Return the (x, y) coordinate for the center point of the cell that contains the specified text.  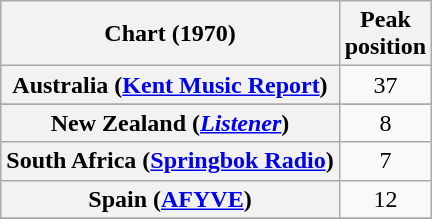
12 (385, 199)
8 (385, 123)
South Africa (Springbok Radio) (170, 161)
Peakposition (385, 34)
Spain (AFYVE) (170, 199)
37 (385, 85)
7 (385, 161)
Chart (1970) (170, 34)
New Zealand (Listener) (170, 123)
Australia (Kent Music Report) (170, 85)
